Scan for the cell matching the given text and deliver its (x, y) coordinate at center. 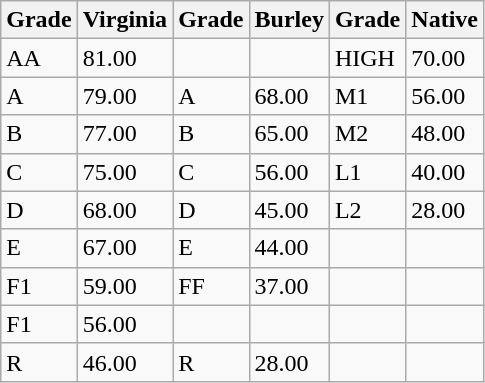
M1 (367, 96)
M2 (367, 134)
48.00 (445, 134)
FF (211, 286)
Burley (289, 20)
40.00 (445, 172)
77.00 (125, 134)
Virginia (125, 20)
AA (39, 58)
67.00 (125, 248)
L1 (367, 172)
59.00 (125, 286)
45.00 (289, 210)
79.00 (125, 96)
81.00 (125, 58)
75.00 (125, 172)
44.00 (289, 248)
Native (445, 20)
37.00 (289, 286)
L2 (367, 210)
65.00 (289, 134)
HIGH (367, 58)
70.00 (445, 58)
46.00 (125, 362)
